Identify which cell holds the provided text, then report its [X, Y] central coordinate. 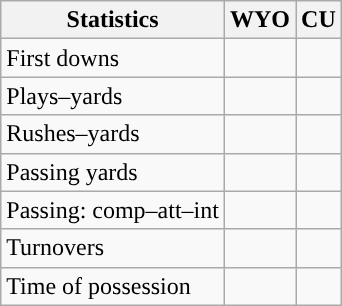
Passing: comp–att–int [113, 210]
First downs [113, 58]
Passing yards [113, 172]
Turnovers [113, 248]
Plays–yards [113, 96]
CU [319, 20]
Statistics [113, 20]
WYO [260, 20]
Rushes–yards [113, 134]
Time of possession [113, 286]
